Return (X, Y) of the center of cell containing provided text 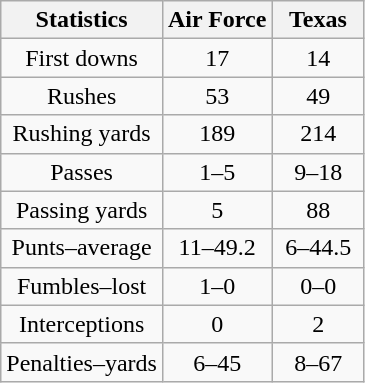
Rushes (82, 96)
11–49.2 (216, 248)
9–18 (318, 172)
Rushing yards (82, 134)
5 (216, 210)
14 (318, 58)
Air Force (216, 20)
Texas (318, 20)
1–0 (216, 286)
6–45 (216, 362)
88 (318, 210)
0 (216, 324)
Punts–average (82, 248)
Passing yards (82, 210)
2 (318, 324)
189 (216, 134)
Statistics (82, 20)
214 (318, 134)
Fumbles–lost (82, 286)
First downs (82, 58)
Passes (82, 172)
8–67 (318, 362)
Penalties–yards (82, 362)
53 (216, 96)
6–44.5 (318, 248)
Interceptions (82, 324)
0–0 (318, 286)
1–5 (216, 172)
17 (216, 58)
49 (318, 96)
